Determine the (X, Y) coordinate at the center of the cell enclosing the given text.  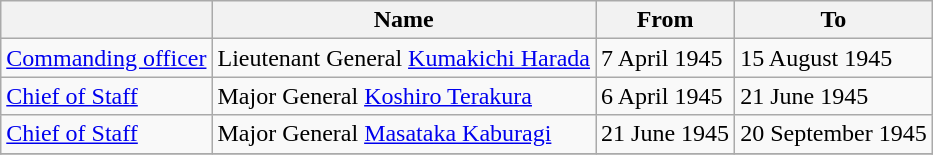
To (834, 20)
7 April 1945 (666, 58)
Major General Masataka Kaburagi (404, 134)
Lieutenant General Kumakichi Harada (404, 58)
15 August 1945 (834, 58)
From (666, 20)
Major General Koshiro Terakura (404, 96)
6 April 1945 (666, 96)
Commanding officer (106, 58)
Name (404, 20)
20 September 1945 (834, 134)
